From the cell containing the given text, extract its center point as [X, Y] coordinate. 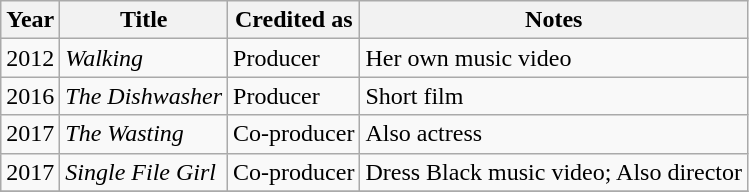
Short film [554, 96]
Year [30, 20]
Also actress [554, 134]
The Wasting [144, 134]
Credited as [294, 20]
Walking [144, 58]
2016 [30, 96]
2012 [30, 58]
Notes [554, 20]
Her own music video [554, 58]
Single File Girl [144, 172]
The Dishwasher [144, 96]
Dress Black music video; Also director [554, 172]
Title [144, 20]
